Find where the given text appears and provide that cell's center as [x, y] coordinate. 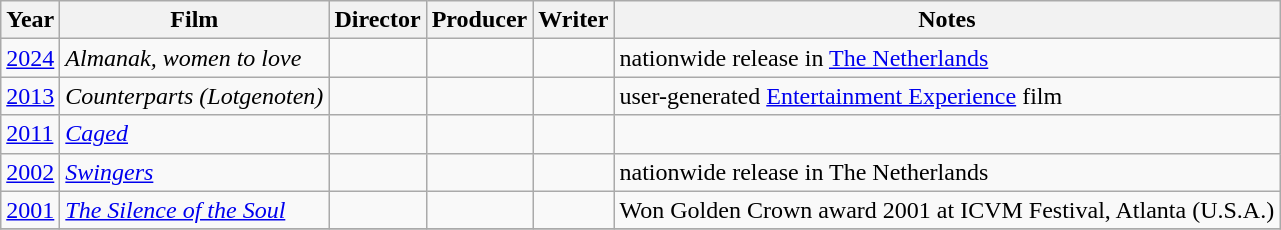
Notes [947, 20]
2011 [30, 134]
Won Golden Crown award 2001 at ICVM Festival, Atlanta (U.S.A.) [947, 210]
user-generated Entertainment Experience film [947, 96]
Director [378, 20]
Film [194, 20]
2002 [30, 172]
The Silence of the Soul [194, 210]
Caged [194, 134]
2024 [30, 58]
Writer [574, 20]
2013 [30, 96]
Producer [480, 20]
Counterparts (Lotgenoten) [194, 96]
Almanak, women to love [194, 58]
2001 [30, 210]
Year [30, 20]
Swingers [194, 172]
